From the cell containing the given text, extract its center point as (x, y) coordinate. 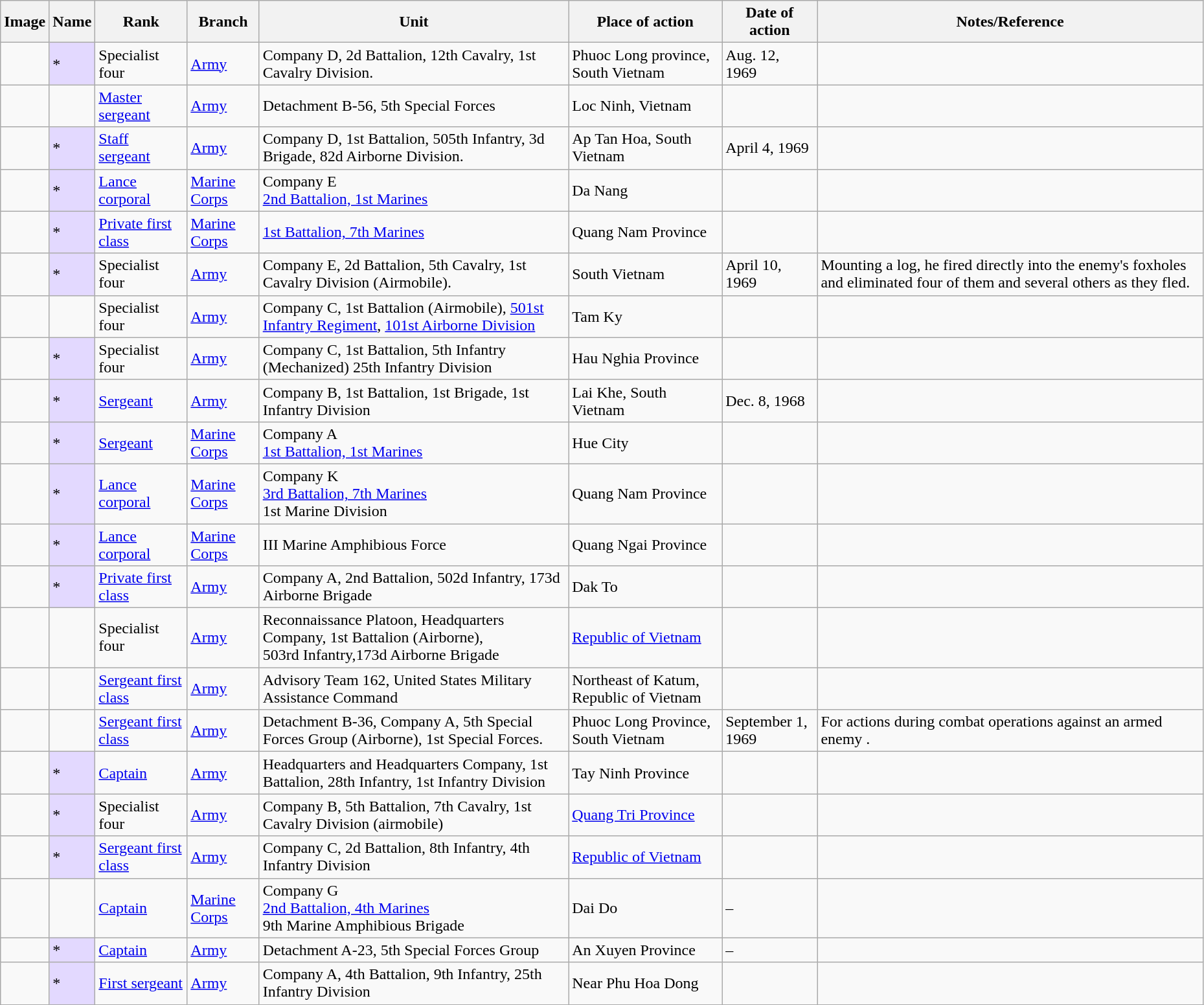
First sergeant (141, 983)
September 1, 1969 (769, 730)
Company E, 2d Battalion, 5th Cavalry, 1st Cavalry Division (Airmobile). (414, 275)
Headquarters and Headquarters Company, 1st Battalion, 28th Infantry, 1st Infantry Division (414, 773)
Company D, 1st Battalion, 505th Infantry, 3d Brigade, 82d Airborne Division. (414, 148)
Northeast of Katum, Republic of Vietnam (645, 689)
South Vietnam (645, 275)
Unit (414, 22)
Dak To (645, 587)
Branch (223, 22)
Mounting a log, he fired directly into the enemy's foxholes and eliminated four of them and several others as they fled. (1010, 275)
Tay Ninh Province (645, 773)
Date of action (769, 22)
Company D, 2d Battalion, 12th Cavalry, 1st Cavalry Division. (414, 63)
Company C, 1st Battalion (Airmobile), 501st Infantry Regiment, 101st Airborne Division (414, 316)
An Xuyen Province (645, 950)
Company B, 1st Battalion, 1st Brigade, 1st Infantry Division (414, 400)
Aug. 12, 1969 (769, 63)
Company A, 4th Battalion, 9th Infantry, 25th Infantry Division (414, 983)
Detachment B-56, 5th Special Forces (414, 106)
Company A1st Battalion, 1st Marines (414, 443)
Advisory Team 162, United States Military Assistance Command (414, 689)
April 10, 1969 (769, 275)
Staff sergeant (141, 148)
Place of action (645, 22)
Quang Tri Province (645, 815)
Name (73, 22)
Quang Ngai Province (645, 544)
Company B, 5th Battalion, 7th Cavalry, 1st Cavalry Division (airmobile) (414, 815)
Phuoc Long Province, South Vietnam (645, 730)
Reconnaissance Platoon, Headquarters Company, 1st Battalion (Airborne),503rd Infantry,173d Airborne Brigade (414, 638)
Hue City (645, 443)
III Marine Amphibious Force (414, 544)
Company A, 2nd Battalion, 502d Infantry, 173d Airborne Brigade (414, 587)
April 4, 1969 (769, 148)
Phuoc Long province, South Vietnam (645, 63)
Company C, 1st Battalion, 5th Infantry (Mechanized) 25th Infantry Division (414, 359)
For actions during combat operations against an armed enemy . (1010, 730)
Company K3rd Battalion, 7th Marines1st Marine Division (414, 493)
Ap Tan Hoa, South Vietnam (645, 148)
Master sergeant (141, 106)
Loc Ninh, Vietnam (645, 106)
Rank (141, 22)
Image (25, 22)
Da Nang (645, 190)
Notes/Reference (1010, 22)
Dai Do (645, 908)
Dec. 8, 1968 (769, 400)
Lai Khe, South Vietnam (645, 400)
Company C, 2d Battalion, 8th Infantry, 4th Infantry Division (414, 857)
Tam Ky (645, 316)
Company E2nd Battalion, 1st Marines (414, 190)
Detachment A-23, 5th Special Forces Group (414, 950)
Hau Nghia Province (645, 359)
Near Phu Hoa Dong (645, 983)
Detachment B-36, Company A, 5th Special Forces Group (Airborne), 1st Special Forces. (414, 730)
Company G2nd Battalion, 4th Marines9th Marine Amphibious Brigade (414, 908)
1st Battalion, 7th Marines (414, 232)
